Scan for the cell matching the given text and deliver its [x, y] coordinate at center. 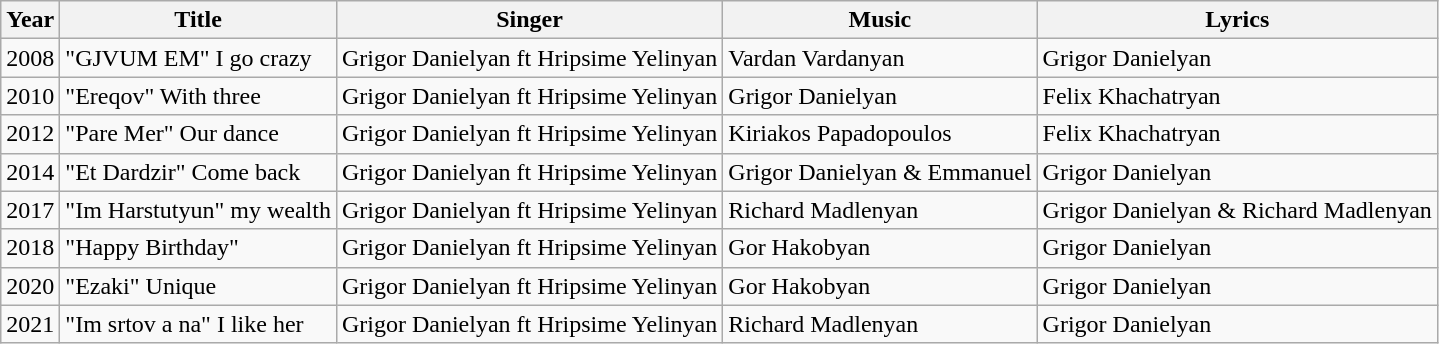
2017 [30, 210]
Singer [529, 20]
"Pare Mer" Our dance [198, 134]
2014 [30, 172]
Kiriakos Papadopoulos [880, 134]
"Ezaki" Unique [198, 286]
Grigor Danielyan & Emmanuel [880, 172]
"Im Harstutyun" my wealth [198, 210]
Title [198, 20]
2008 [30, 58]
"Happy Birthday" [198, 248]
2020 [30, 286]
Vardan Vardanyan [880, 58]
2010 [30, 96]
"Im srtov a na" I like her [198, 324]
"Et Dardzir" Come back [198, 172]
Year [30, 20]
Lyrics [1237, 20]
"Ereqov" With three [198, 96]
2018 [30, 248]
"GJVUM EM" I go crazy [198, 58]
2021 [30, 324]
Grigor Danielyan & Richard Madlenyan [1237, 210]
2012 [30, 134]
Music [880, 20]
